Identify which cell holds the provided text, then report its [x, y] central coordinate. 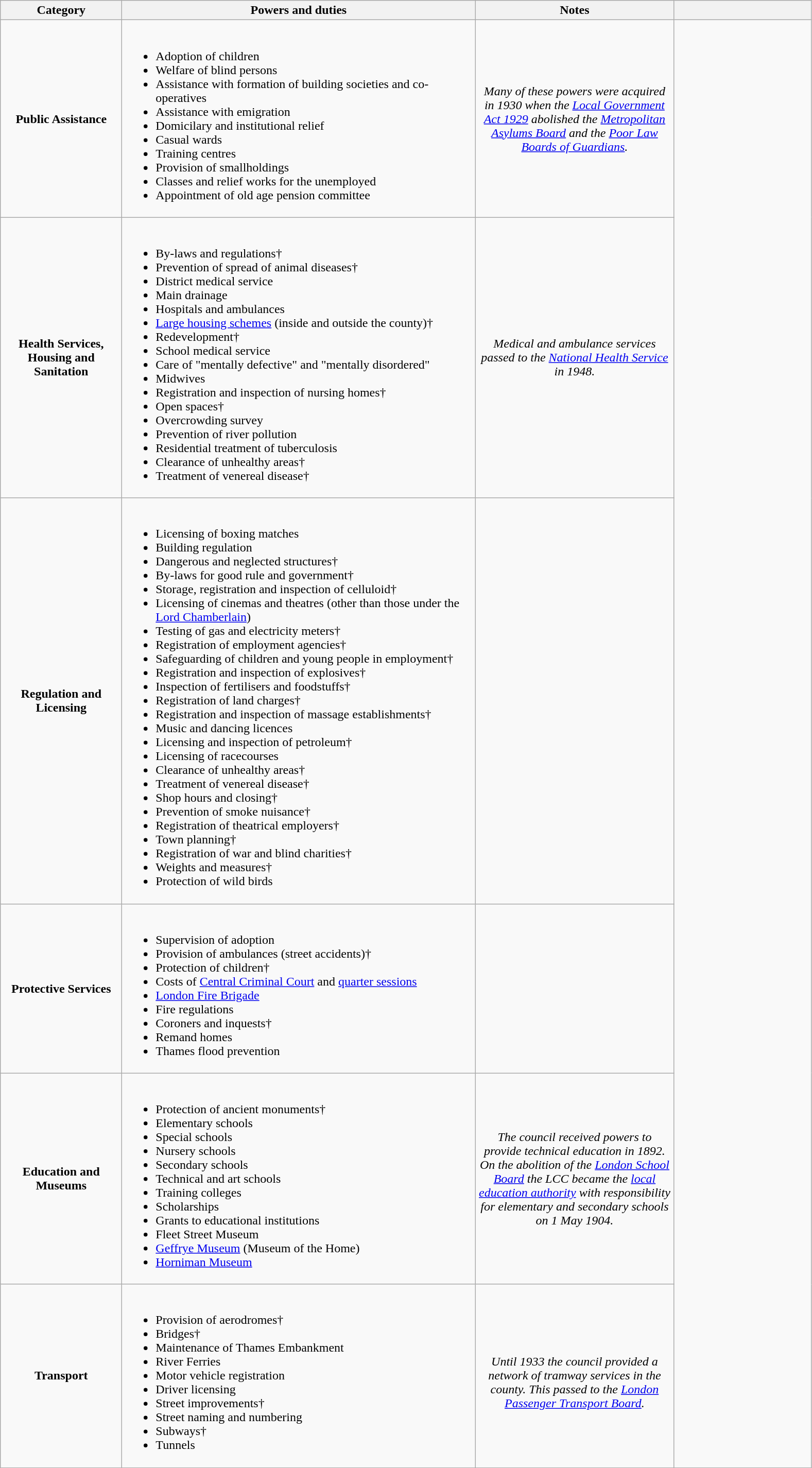
Until 1933 the council provided a network of tramway services in the county. This passed to the London Passenger Transport Board. [575, 1376]
Public Assistance [61, 118]
Transport [61, 1376]
Education and Museums [61, 1179]
Medical and ambulance services passed to the National Health Service in 1948. [575, 357]
Protective Services [61, 989]
Health Services, Housing and Sanitation [61, 357]
Powers and duties [299, 10]
Regulation and Licensing [61, 701]
Category [61, 10]
Notes [575, 10]
